For the text-containing cell, return its midpoint in (x, y) coordinate format. 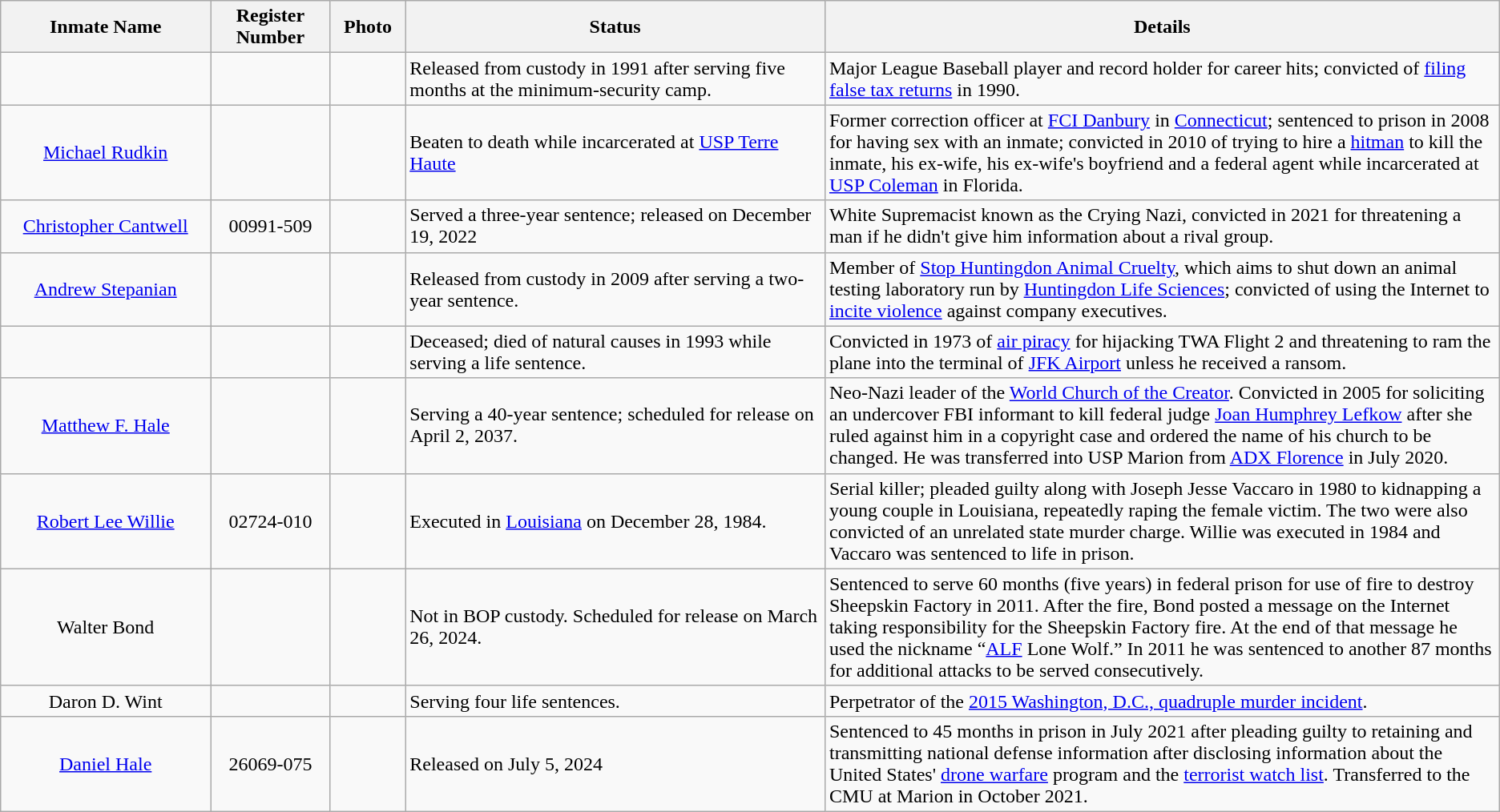
Matthew F. Hale (106, 426)
Walter Bond (106, 627)
Released from custody in 1991 after serving five months at the minimum-security camp. (615, 78)
Major League Baseball player and record holder for career hits; convicted of filing false tax returns in 1990. (1162, 78)
Status (615, 27)
Serving a 40-year sentence; scheduled for release on April 2, 2037. (615, 426)
Inmate Name (106, 27)
Executed in Louisiana on December 28, 1984. (615, 521)
Deceased; died of natural causes in 1993 while serving a life sentence. (615, 352)
26069-075 (271, 764)
Photo (368, 27)
White Supremacist known as the Crying Nazi, convicted in 2021 for threatening a man if he didn't give him information about a rival group. (1162, 226)
Not in BOP custody. Scheduled for release on March 26, 2024. (615, 627)
Beaten to death while incarcerated at USP Terre Haute (615, 152)
Andrew Stepanian (106, 289)
Perpetrator of the 2015 Washington, D.C., quadruple murder incident. (1162, 701)
Served a three-year sentence; released on December 19, 2022 (615, 226)
Daron D. Wint (106, 701)
Details (1162, 27)
02724-010 (271, 521)
Christopher Cantwell (106, 226)
Released on July 5, 2024 (615, 764)
Daniel Hale (106, 764)
00991-509 (271, 226)
Register Number (271, 27)
Michael Rudkin (106, 152)
Released from custody in 2009 after serving a two-year sentence. (615, 289)
Serving four life sentences. (615, 701)
Robert Lee Willie (106, 521)
